Return the [x, y] coordinate for the center point of the cell that contains the specified text.  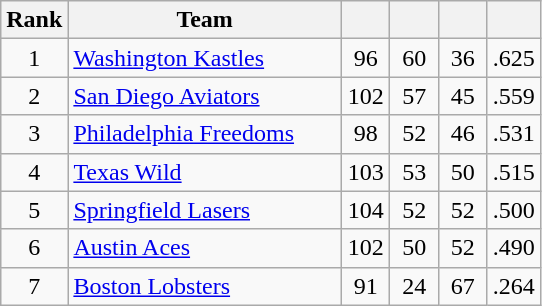
Washington Kastles [205, 58]
Philadelphia Freedoms [205, 134]
98 [366, 134]
.625 [514, 58]
60 [414, 58]
24 [414, 286]
7 [34, 286]
.500 [514, 210]
53 [414, 172]
.264 [514, 286]
Rank [34, 20]
45 [464, 96]
2 [34, 96]
4 [34, 172]
57 [414, 96]
.559 [514, 96]
36 [464, 58]
Team [205, 20]
3 [34, 134]
.531 [514, 134]
Texas Wild [205, 172]
Boston Lobsters [205, 286]
91 [366, 286]
San Diego Aviators [205, 96]
6 [34, 248]
104 [366, 210]
46 [464, 134]
67 [464, 286]
Springfield Lasers [205, 210]
Austin Aces [205, 248]
.515 [514, 172]
5 [34, 210]
.490 [514, 248]
96 [366, 58]
1 [34, 58]
103 [366, 172]
